Capture the cell that displays the provided text and extract its [X, Y] central coordinate. 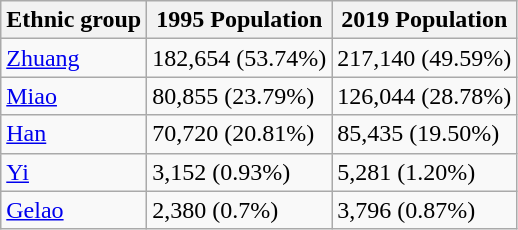
2,380 (0.7%) [240, 210]
217,140 (49.59%) [424, 58]
Yi [74, 172]
126,044 (28.78%) [424, 96]
70,720 (20.81%) [240, 134]
3,152 (0.93%) [240, 172]
3,796 (0.87%) [424, 210]
Han [74, 134]
Zhuang [74, 58]
2019 Population [424, 20]
Miao [74, 96]
80,855 (23.79%) [240, 96]
1995 Population [240, 20]
Ethnic group [74, 20]
Gelao [74, 210]
5,281 (1.20%) [424, 172]
182,654 (53.74%) [240, 58]
85,435 (19.50%) [424, 134]
